Detect which cell encompasses the target text, then output its (x, y) center coordinate. 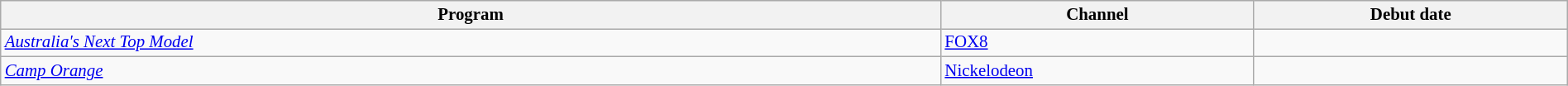
Channel (1097, 15)
Program (471, 15)
Australia's Next Top Model (471, 42)
FOX8 (1097, 42)
Debut date (1411, 15)
Camp Orange (471, 70)
Nickelodeon (1097, 70)
